Search for the cell housing the specified text and yield its (x, y) center coordinate. 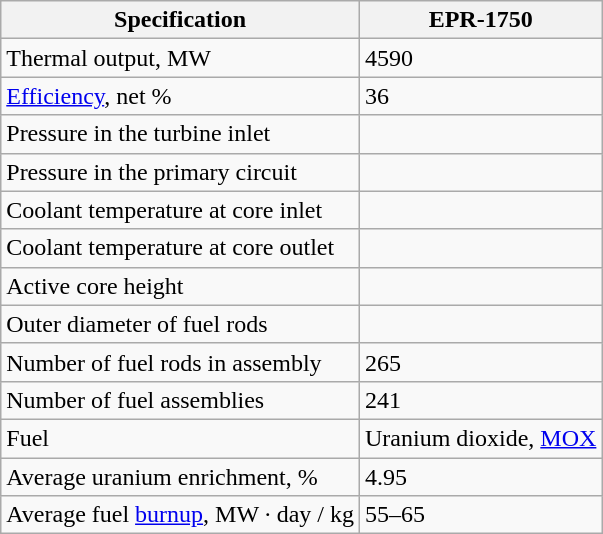
36 (481, 96)
Thermal output, MW (180, 58)
Average fuel burnup, MW · day / kg (180, 515)
4590 (481, 58)
55–65 (481, 515)
Coolant temperature at core inlet (180, 210)
4.95 (481, 477)
Pressure in the primary circuit (180, 172)
Coolant temperature at core outlet (180, 248)
Active core height (180, 286)
265 (481, 362)
Outer diameter of fuel rods (180, 324)
Number of fuel assemblies (180, 400)
Fuel (180, 438)
Average uranium enrichment, % (180, 477)
241 (481, 400)
Specification (180, 20)
Uranium dioxide, MOX (481, 438)
Number of fuel rods in assembly (180, 362)
Efficiency, net % (180, 96)
EPR-1750 (481, 20)
Pressure in the turbine inlet (180, 134)
